Pinpoint the cell where the given text exists, returning its (X, Y) midpoint coordinate. 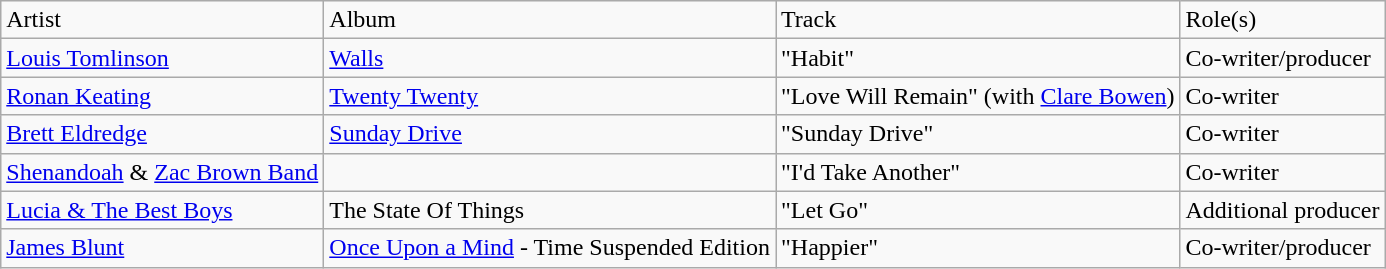
Track (978, 20)
Louis Tomlinson (162, 58)
"Sunday Drive" (978, 134)
Album (550, 20)
Shenandoah & Zac Brown Band (162, 172)
The State Of Things (550, 210)
"I'd Take Another" (978, 172)
Once Upon a Mind - Time Suspended Edition (550, 248)
Additional producer (1282, 210)
Sunday Drive (550, 134)
"Love Will Remain" (with Clare Bowen) (978, 96)
Ronan Keating (162, 96)
Walls (550, 58)
Lucia & The Best Boys (162, 210)
Role(s) (1282, 20)
"Habit" (978, 58)
"Let Go" (978, 210)
Brett Eldredge (162, 134)
"Happier" (978, 248)
James Blunt (162, 248)
Twenty Twenty (550, 96)
Artist (162, 20)
